From the cell containing the given text, extract its center point as (X, Y) coordinate. 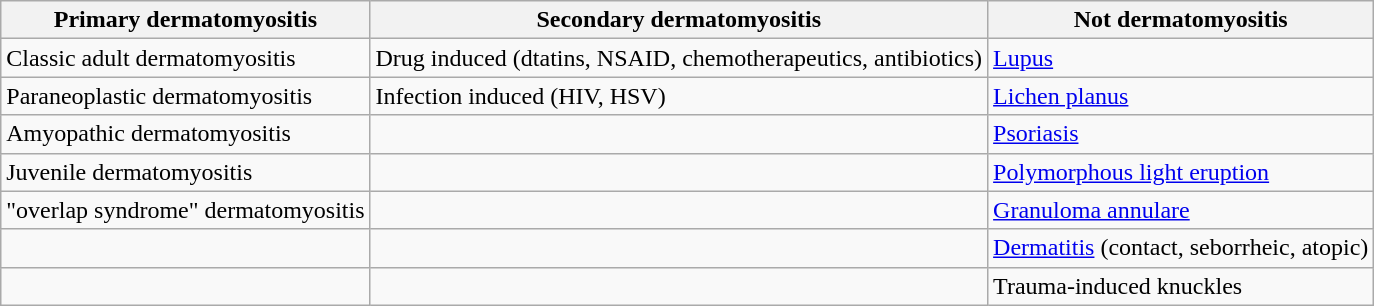
Drug induced (dtatins, NSAID, chemotherapeutics, antibiotics) (679, 58)
Dermatitis (contact, seborrheic, atopic) (1181, 248)
Psoriasis (1181, 134)
Trauma-induced knuckles (1181, 286)
Lichen planus (1181, 96)
Primary dermatomyositis (186, 20)
Granuloma annulare (1181, 210)
Infection induced (HIV, HSV) (679, 96)
Polymorphous light eruption (1181, 172)
Secondary dermatomyositis (679, 20)
Not dermatomyositis (1181, 20)
"overlap syndrome" dermatomyositis (186, 210)
Paraneoplastic dermatomyositis (186, 96)
Juvenile dermatomyositis (186, 172)
Lupus (1181, 58)
Amyopathic dermatomyositis (186, 134)
Classic adult dermatomyositis (186, 58)
